Find where the given text appears and provide that cell's center as (x, y) coordinate. 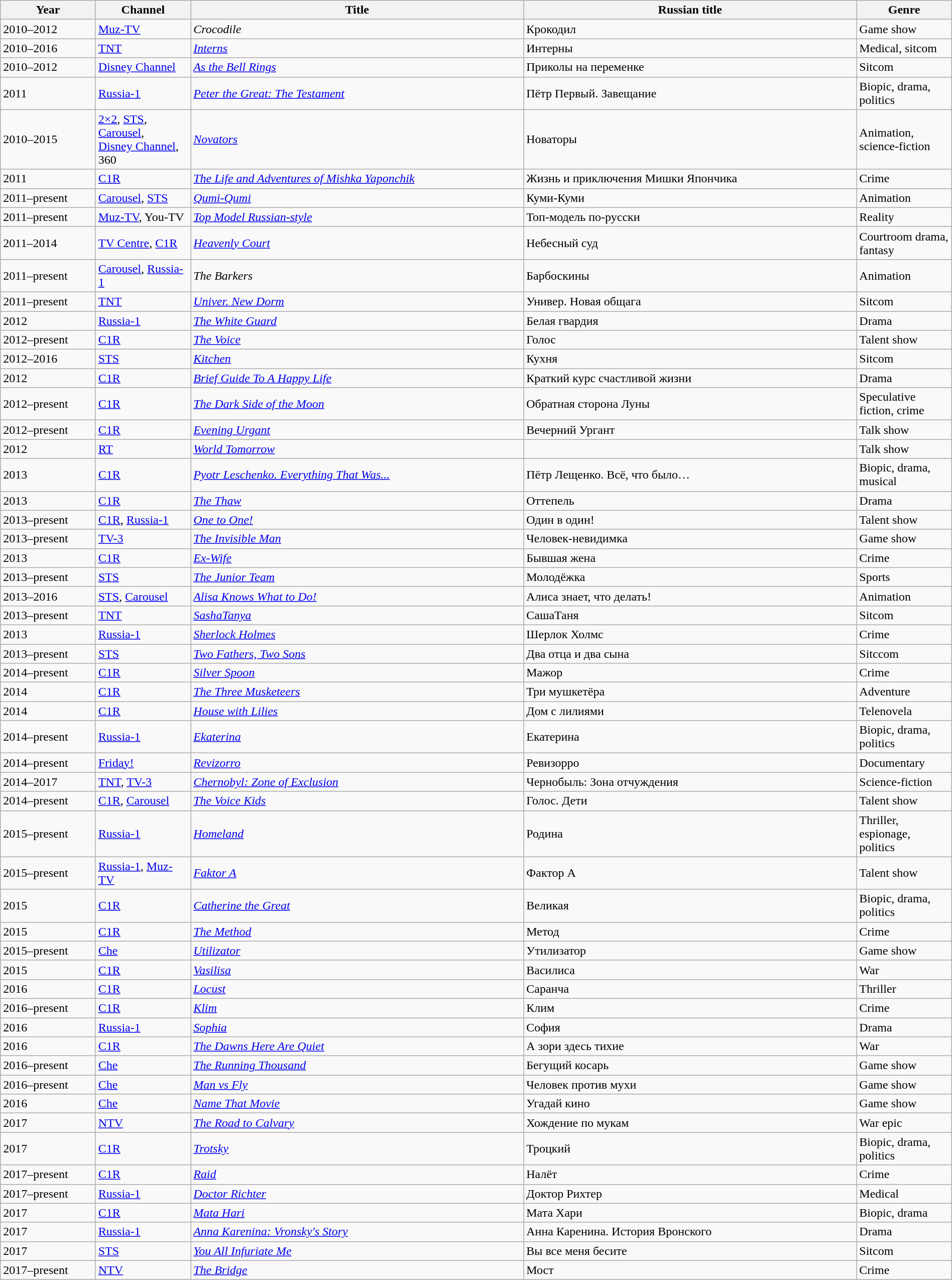
Carousel, Russia-1 (143, 275)
C1R, Russia-1 (143, 520)
Куми-Куми (690, 198)
Два отца и два сына (690, 653)
SashaTanya (358, 615)
Барбоскины (690, 275)
Interns (358, 48)
Голос. Дети (690, 801)
The Junior Team (358, 577)
Russia-1, Muz-TV (143, 873)
The Thaw (358, 501)
Disney Channel (143, 67)
Жизнь и приключения Мишки Япончика (690, 179)
Хождение по мукам (690, 1123)
You All Infuriate Me (358, 1251)
Sherlock Holmes (358, 634)
Мост (690, 1270)
Голос (690, 340)
Мажор (690, 673)
Name That Movie (358, 1104)
Утилизатор (690, 951)
Pyotr Leschenko. Everything That Was... (358, 475)
Sports (904, 577)
TNT, TV-3 (143, 782)
Налёт (690, 1175)
2010–2015 (48, 140)
The Invisible Man (358, 539)
Telenovela (904, 711)
Channel (143, 10)
Carousel, STS (143, 198)
Brief Guide To A Happy Life (358, 378)
Trotsky (358, 1149)
Шерлок Холмс (690, 634)
Бегущий косарь (690, 1066)
Обратная сторона Луны (690, 404)
А зори здесь тихие (690, 1046)
Молодёжка (690, 577)
Peter the Great: The Testament (358, 93)
Дом с лилиями (690, 711)
Adventure (904, 692)
Faktor A (358, 873)
Родина (690, 834)
TV Centre, C1R (143, 243)
Фактор А (690, 873)
Year (48, 10)
Speculative fiction, crime (904, 404)
Doctor Richter (358, 1194)
Muz-TV (143, 29)
The Voice (358, 340)
Courtroom drama, fantasy (904, 243)
Raid (358, 1175)
Пётр Лещенко. Всё, что было… (690, 475)
The Method (358, 932)
Вечерний Ургант (690, 430)
Клим (690, 1008)
Revizorro (358, 763)
Novators (358, 140)
Vasilisa (358, 970)
Sophia (358, 1027)
Троцкий (690, 1149)
Biopic, drama (904, 1213)
Ekaterina (358, 737)
Анна Каренина. История Вронского (690, 1232)
Один в один! (690, 520)
Оттепель (690, 501)
Heavenly Court (358, 243)
The Dawns Here Are Quiet (358, 1046)
2012–2016 (48, 359)
Белая гвардия (690, 321)
Science-fiction (904, 782)
Три мушкетёра (690, 692)
One to One! (358, 520)
Muz-TV, You-TV (143, 217)
Alisa Knows What to Do! (358, 596)
War epic (904, 1123)
The Life and Adventures of Mishka Yaponchik (358, 179)
The Road to Calvary (358, 1123)
The Barkers (358, 275)
София (690, 1027)
Thriller, espionage, politics (904, 834)
The Voice Kids (358, 801)
The Bridge (358, 1270)
Универ. Новая общага (690, 301)
Russian title (690, 10)
Mata Hari (358, 1213)
Саранча (690, 989)
Метод (690, 932)
Екатерина (690, 737)
Kitchen (358, 359)
Medical, sitcom (904, 48)
Чернобыль: Зона отчуждения (690, 782)
Locust (358, 989)
Мата Хари (690, 1213)
The White Guard (358, 321)
Краткий курс счастливой жизни (690, 378)
Man vs Fly (358, 1085)
Топ-модель по-русски (690, 217)
Доктор Рихтер (690, 1194)
Crocodile (358, 29)
Evening Urgant (358, 430)
Алиса знает, что делать! (690, 596)
Крокодил (690, 29)
The Dark Side of the Moon (358, 404)
The Three Musketeers (358, 692)
Qumi-Qumi (358, 198)
Klim (358, 1008)
Василиса (690, 970)
Catherine the Great (358, 906)
Genre (904, 10)
2×2, STS, Carousel,Disney Channel, 360 (143, 140)
Ex-Wife (358, 558)
Medical (904, 1194)
House with Lilies (358, 711)
Интерны (690, 48)
Приколы на переменке (690, 67)
Two Fathers, Two Sons (358, 653)
Top Model Russian-style (358, 217)
Reality (904, 217)
World Tomorrow (358, 449)
Новаторы (690, 140)
Silver Spoon (358, 673)
Animation, science-fiction (904, 140)
TV-3 (143, 539)
СашаТаня (690, 615)
Anna Karenina: Vronsky's Story (358, 1232)
Человек-невидимка (690, 539)
Sitccom (904, 653)
Ревизорро (690, 763)
2010–2016 (48, 48)
Кухня (690, 359)
As the Bell Rings (358, 67)
2013–2016 (48, 596)
Бывшая жена (690, 558)
STS, Carousel (143, 596)
Chernobyl: Zone of Exclusion (358, 782)
Человек против мухи (690, 1085)
Documentary (904, 763)
Title (358, 10)
Пётр Первый. Завещание (690, 93)
Великая (690, 906)
Biopic, drama, musical (904, 475)
Homeland (358, 834)
The Running Thousand (358, 1066)
Utilizator (358, 951)
Небесный суд (690, 243)
Thriller (904, 989)
2011–2014 (48, 243)
2014–2017 (48, 782)
RT (143, 449)
Friday! (143, 763)
Вы все меня бесите (690, 1251)
Угадай кино (690, 1104)
C1R, Carousel (143, 801)
Univer. New Dorm (358, 301)
